Scan for the cell matching the given text and deliver its (X, Y) coordinate at center. 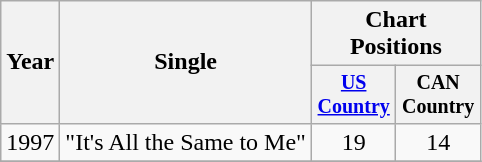
Year (30, 62)
14 (438, 142)
Single (186, 62)
1997 (30, 142)
CAN Country (438, 94)
US Country (353, 94)
Chart Positions (396, 34)
"It's All the Same to Me" (186, 142)
19 (353, 142)
